Identify which cell holds the provided text, then report its [X, Y] central coordinate. 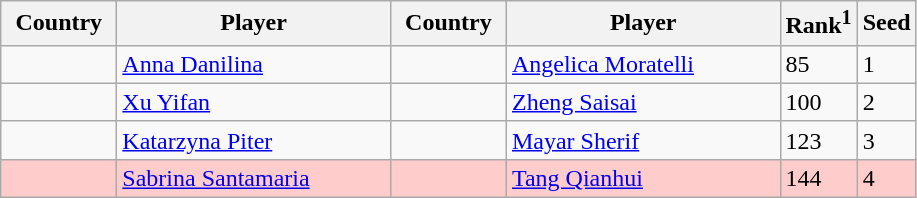
Seed [886, 24]
Anna Danilina [254, 64]
100 [818, 102]
Tang Qianhui [643, 178]
Mayar Sherif [643, 140]
1 [886, 64]
Zheng Saisai [643, 102]
Rank1 [818, 24]
4 [886, 178]
Angelica Moratelli [643, 64]
123 [818, 140]
85 [818, 64]
2 [886, 102]
144 [818, 178]
Katarzyna Piter [254, 140]
3 [886, 140]
Sabrina Santamaria [254, 178]
Xu Yifan [254, 102]
